From the cell containing the given text, extract its center point as (x, y) coordinate. 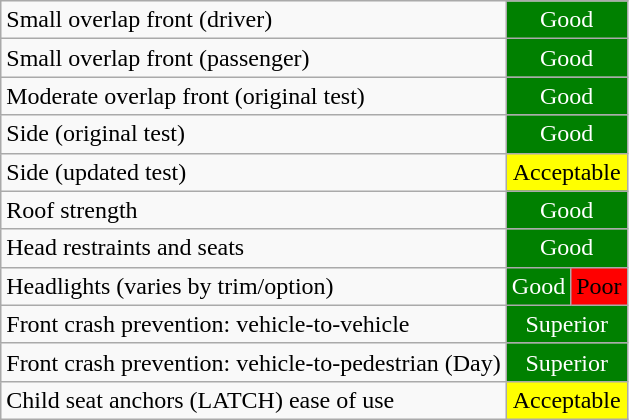
Front crash prevention: vehicle-to-pedestrian (Day) (254, 362)
Poor (599, 286)
Side (original test) (254, 134)
Small overlap front (passenger) (254, 58)
Side (updated test) (254, 172)
Roof strength (254, 210)
Small overlap front (driver) (254, 20)
Moderate overlap front (original test) (254, 96)
Headlights (varies by trim/option) (254, 286)
Head restraints and seats (254, 248)
Front crash prevention: vehicle-to-vehicle (254, 324)
Child seat anchors (LATCH) ease of use (254, 400)
